Capture the cell that displays the provided text and extract its (x, y) central coordinate. 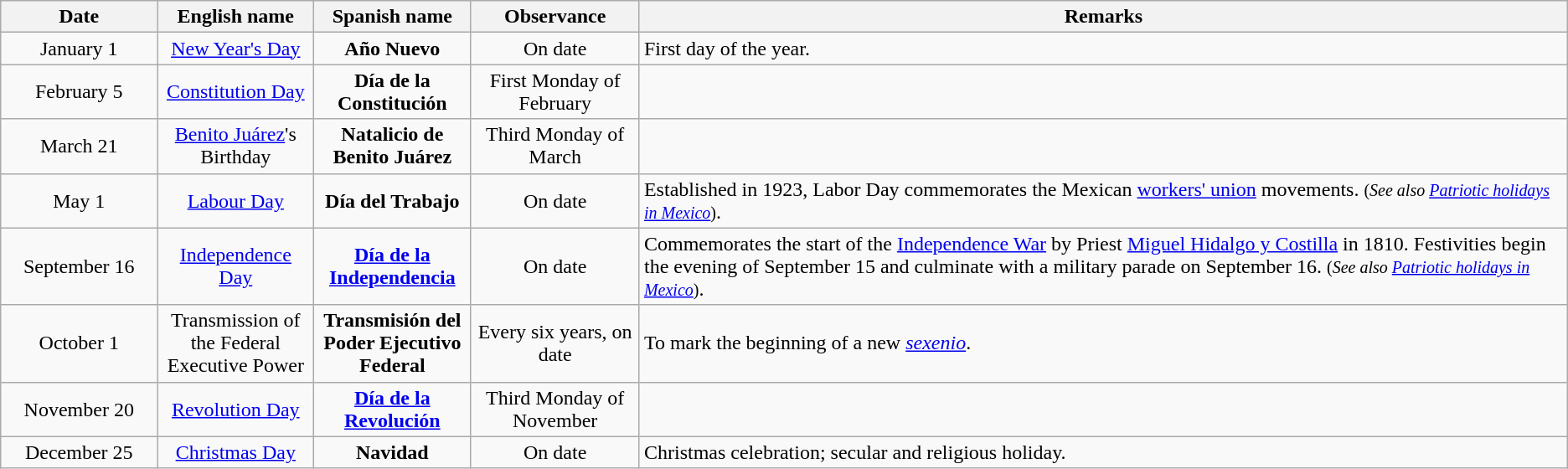
English name (236, 17)
Remarks (1103, 17)
Día de la Constitución (392, 92)
Día del Trabajo (392, 201)
Third Monday of March (555, 146)
Año Nuevo (392, 49)
Natalicio de Benito Juárez (392, 146)
Christmas celebration; secular and religious holiday. (1103, 452)
March 21 (79, 146)
February 5 (79, 92)
Día de la Independencia (392, 266)
Third Monday of November (555, 409)
Navidad (392, 452)
Benito Juárez's Birthday (236, 146)
January 1 (79, 49)
Labour Day (236, 201)
Día de la Revolución (392, 409)
Transmisión del Poder Ejecutivo Federal (392, 343)
Observance (555, 17)
December 25 (79, 452)
Transmission of the Federal Executive Power (236, 343)
Independence Day (236, 266)
First Monday of February (555, 92)
Every six years, on date (555, 343)
Revolution Day (236, 409)
Constitution Day (236, 92)
November 20 (79, 409)
Date (79, 17)
Christmas Day (236, 452)
May 1 (79, 201)
October 1 (79, 343)
New Year's Day (236, 49)
To mark the beginning of a new sexenio. (1103, 343)
September 16 (79, 266)
First day of the year. (1103, 49)
Established in 1923, Labor Day commemorates the Mexican workers' union movements. (See also Patriotic holidays in Mexico). (1103, 201)
Spanish name (392, 17)
